Detect which cell encompasses the target text, then output its (x, y) center coordinate. 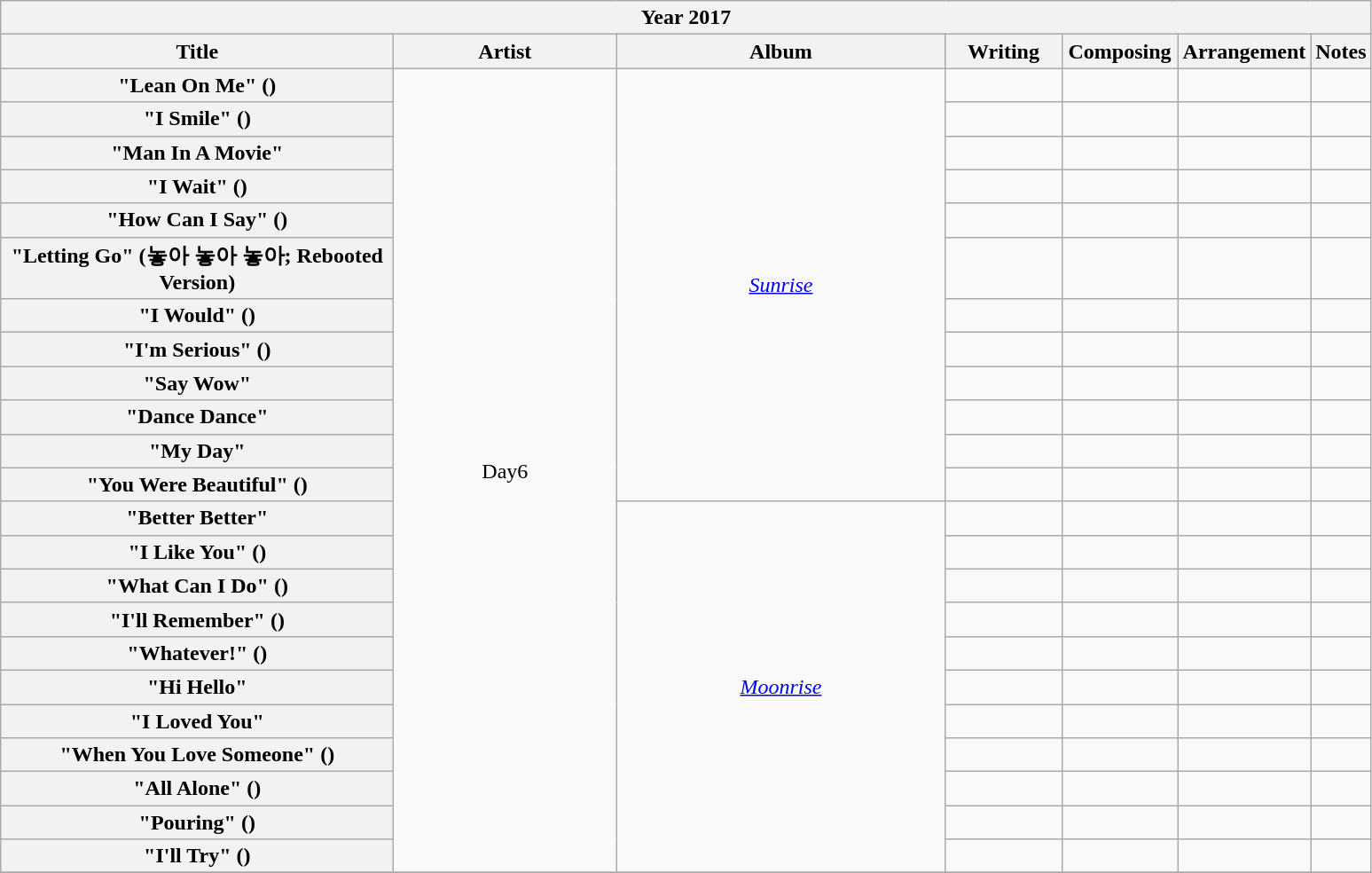
"I Smile" () (197, 119)
"Dance Dance" (197, 417)
Artist (506, 51)
Writing (1004, 51)
"My Day" (197, 451)
"Hi Hello" (197, 687)
"Lean On Me" () (197, 85)
Arrangement (1244, 51)
"Whatever!" () (197, 653)
"Better Better" (197, 518)
Sunrise (780, 285)
"Pouring" () (197, 822)
"I Loved You" (197, 721)
Composing (1119, 51)
"What Can I Do" () (197, 586)
"You Were Beautiful" () (197, 484)
"I Like You" () (197, 552)
"I'll Try" () (197, 856)
"Man In A Movie" (197, 153)
"I'll Remember" () (197, 619)
"I Wait" () (197, 186)
"How Can I Say" () (197, 220)
Title (197, 51)
Day6 (506, 470)
"I'm Serious" () (197, 350)
Album (780, 51)
"Say Wow" (197, 383)
"Letting Go" (놓아 놓아 놓아; Rebooted Version) (197, 268)
"All Alone" () (197, 789)
"I Would" () (197, 316)
Moonrise (780, 687)
Year 2017 (686, 18)
Notes (1341, 51)
"When You Love Someone" () (197, 755)
